Pinpoint the cell where the given text exists, returning its [X, Y] midpoint coordinate. 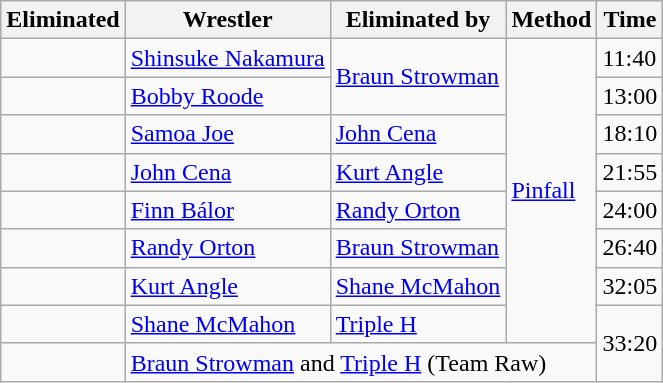
Shinsuke Nakamura [228, 58]
26:40 [630, 248]
13:00 [630, 96]
18:10 [630, 134]
Eliminated [63, 20]
Finn Bálor [228, 210]
Pinfall [552, 191]
24:00 [630, 210]
Samoa Joe [228, 134]
Method [552, 20]
Bobby Roode [228, 96]
33:20 [630, 343]
Time [630, 20]
Wrestler [228, 20]
11:40 [630, 58]
Braun Strowman and Triple H (Team Raw) [361, 362]
Eliminated by [418, 20]
32:05 [630, 286]
21:55 [630, 172]
Triple H [418, 324]
